Determine the (X, Y) coordinate at the center of the cell enclosing the given text.  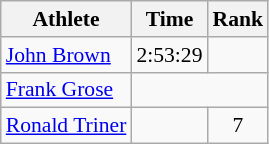
Rank (238, 19)
Ronald Triner (66, 126)
7 (238, 126)
John Brown (66, 55)
Athlete (66, 19)
Frank Grose (66, 90)
2:53:29 (169, 55)
Time (169, 19)
